Capture the cell that displays the provided text and extract its [x, y] central coordinate. 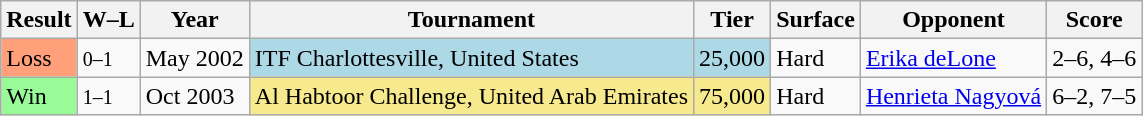
25,000 [732, 58]
Loss [39, 58]
Result [39, 20]
Oct 2003 [194, 96]
2–6, 4–6 [1094, 58]
Henrieta Nagyová [953, 96]
1–1 [108, 96]
75,000 [732, 96]
Win [39, 96]
Al Habtoor Challenge, United Arab Emirates [471, 96]
May 2002 [194, 58]
Year [194, 20]
Surface [816, 20]
Opponent [953, 20]
Tier [732, 20]
Erika deLone [953, 58]
ITF Charlottesville, United States [471, 58]
6–2, 7–5 [1094, 96]
0–1 [108, 58]
Tournament [471, 20]
Score [1094, 20]
W–L [108, 20]
